Return (x, y) of the center of cell containing provided text 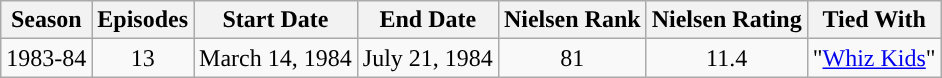
Tied With (874, 20)
March 14, 1984 (276, 58)
Episodes (143, 20)
81 (572, 58)
11.4 (726, 58)
Start Date (276, 20)
Nielsen Rank (572, 20)
13 (143, 58)
End Date (428, 20)
Season (46, 20)
1983-84 (46, 58)
Nielsen Rating (726, 20)
July 21, 1984 (428, 58)
"Whiz Kids" (874, 58)
